Find where the given text appears and provide that cell's center as [X, Y] coordinate. 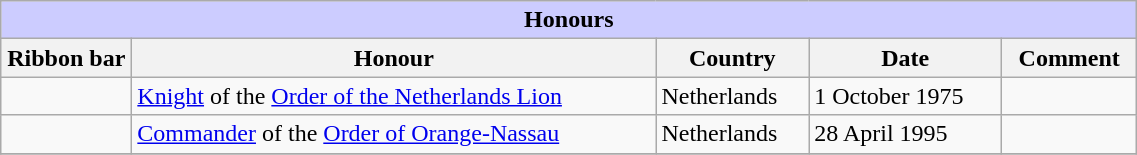
Knight of the Order of the Netherlands Lion [394, 96]
Commander of the Order of Orange-Nassau [394, 134]
Date [906, 58]
Country [732, 58]
1 October 1975 [906, 96]
Honours [569, 20]
28 April 1995 [906, 134]
Ribbon bar [66, 58]
Comment [1070, 58]
Honour [394, 58]
